From the cell containing the given text, extract its center point as [x, y] coordinate. 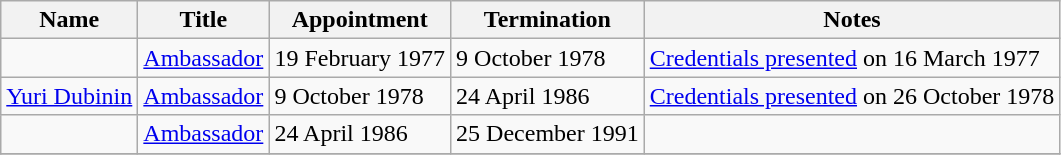
Termination [548, 20]
Appointment [360, 20]
Yuri Dubinin [70, 96]
Notes [852, 20]
19 February 1977 [360, 58]
25 December 1991 [548, 134]
Name [70, 20]
Credentials presented on 16 March 1977 [852, 58]
Credentials presented on 26 October 1978 [852, 96]
Title [204, 20]
